Find where the given text appears and provide that cell's center as (X, Y) coordinate. 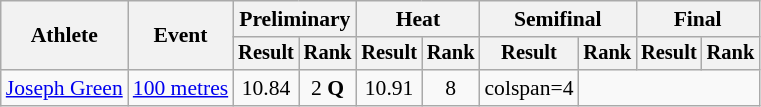
Athlete (64, 36)
100 metres (180, 88)
Semifinal (558, 19)
8 (451, 88)
10.84 (266, 88)
Preliminary (294, 19)
Joseph Green (64, 88)
colspan=4 (528, 88)
Event (180, 36)
Heat (418, 19)
Final (698, 19)
2 Q (328, 88)
10.91 (389, 88)
